Scan for the cell matching the given text and deliver its [x, y] coordinate at center. 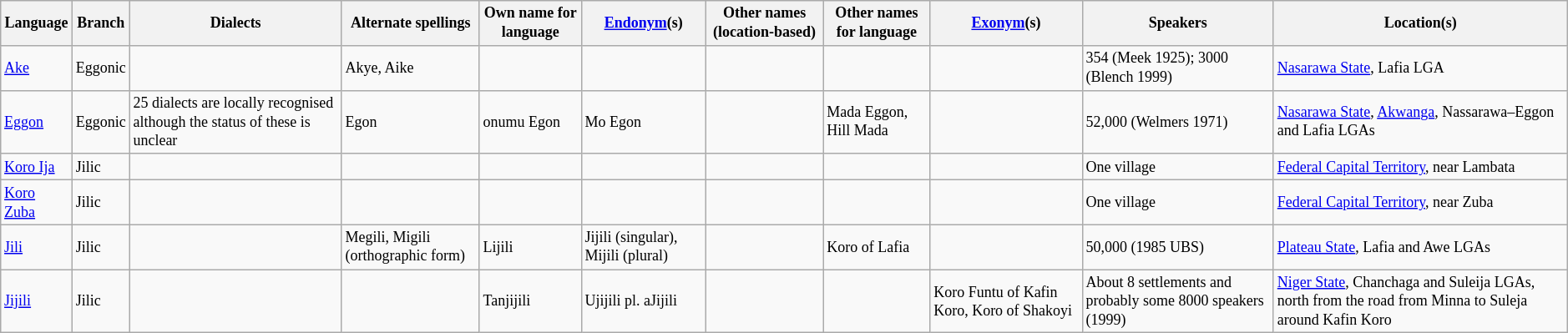
Location(s) [1420, 23]
Dialects [235, 23]
Endonym(s) [643, 23]
Jili [37, 247]
Koro Zuba [37, 202]
Other names (location-based) [765, 23]
Egon [411, 122]
Koro Ija [37, 167]
Jijili (singular), Mijili (plural) [643, 247]
Exonym(s) [1006, 23]
Eggon [37, 122]
Ake [37, 68]
Own name for language [530, 23]
Federal Capital Territory, near Lambata [1420, 167]
Other names for language [877, 23]
Koro Funtu of Kafin Koro, Koro of Shakoyi [1006, 301]
Jijili [37, 301]
Koro of Lafia [877, 247]
Language [37, 23]
25 dialects are locally recognised although the status of these is unclear [235, 122]
52,000 (Welmers 1971) [1177, 122]
Ujijili pl. aJijili [643, 301]
Akye, Aike [411, 68]
Nasarawa State, Akwanga, Nassarawa–Eggon and Lafia LGAs [1420, 122]
Branch [100, 23]
50,000 (1985 UBS) [1177, 247]
Speakers [1177, 23]
354 (Meek 1925); 3000 (Blench 1999) [1177, 68]
Plateau State, Lafia and Awe LGAs [1420, 247]
Nasarawa State, Lafia LGA [1420, 68]
Niger State, Chanchaga and Suleija LGAs, north from the road from Minna to Suleja around Kafin Koro [1420, 301]
onumu Egon [530, 122]
Lijili [530, 247]
Mo Egon [643, 122]
Tanjijili [530, 301]
Megili, Migili (orthographic form) [411, 247]
Federal Capital Territory, near Zuba [1420, 202]
Alternate spellings [411, 23]
About 8 settlements and probably some 8000 speakers (1999) [1177, 301]
Mada Eggon, Hill Mada [877, 122]
